Scan for the cell matching the given text and deliver its [X, Y] coordinate at center. 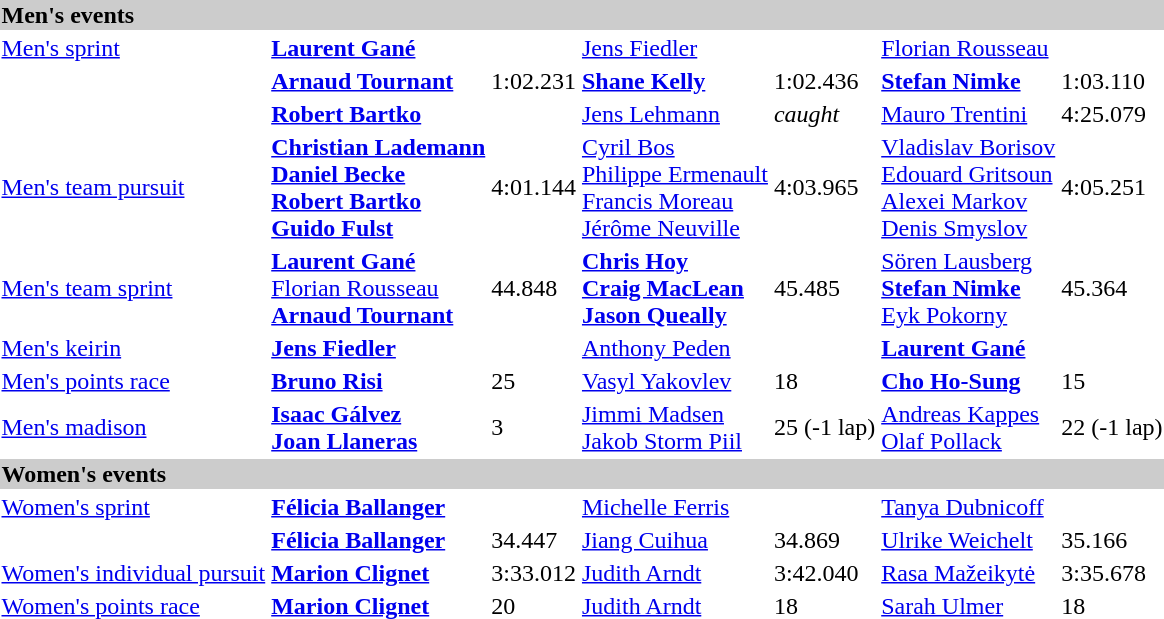
44.848 [534, 288]
Arnaud Tournant [378, 81]
Men's team pursuit [134, 188]
4:05.251 [1112, 188]
Sören LausbergStefan NimkeEyk Pokorny [968, 288]
4:01.144 [534, 188]
3:35.678 [1112, 573]
3 [534, 428]
18 [824, 381]
Women's individual pursuit [134, 573]
Jens Lehmann [674, 114]
45.485 [824, 288]
25 (-1 lap) [824, 428]
1:02.231 [534, 81]
Men's points race [134, 381]
caught [824, 114]
Ulrike Weichelt [968, 540]
1:03.110 [1112, 81]
Jiang Cuihua [674, 540]
Shane Kelly [674, 81]
Judith Arndt [674, 573]
Rasa Mažeikytė [968, 573]
Men's sprint [134, 48]
Vasyl Yakovlev [674, 381]
Anthony Peden [674, 348]
Christian LademannDaniel BeckeRobert BartkoGuido Fulst [378, 188]
Michelle Ferris [674, 507]
Women's events [582, 474]
Cyril BosPhilippe ErmenaultFrancis MoreauJérôme Neuville [674, 188]
Jimmi MadsenJakob Storm Piil [674, 428]
3:42.040 [824, 573]
34.447 [534, 540]
4:25.079 [1112, 114]
25 [534, 381]
Stefan Nimke [968, 81]
Bruno Risi [378, 381]
Andreas KappesOlaf Pollack [968, 428]
Mauro Trentini [968, 114]
Robert Bartko [378, 114]
22 (-1 lap) [1112, 428]
15 [1112, 381]
Men's events [582, 15]
Florian Rousseau [968, 48]
Men's keirin [134, 348]
35.166 [1112, 540]
Vladislav BorisovEdouard GritsounAlexei MarkovDenis Smyslov [968, 188]
Women's sprint [134, 507]
1:02.436 [824, 81]
45.364 [1112, 288]
Isaac GálvezJoan Llaneras [378, 428]
Men's team sprint [134, 288]
4:03.965 [824, 188]
Tanya Dubnicoff [968, 507]
Marion Clignet [378, 573]
3:33.012 [534, 573]
34.869 [824, 540]
Chris HoyCraig MacLeanJason Queally [674, 288]
Cho Ho-Sung [968, 381]
Men's madison [134, 428]
Laurent GanéFlorian RousseauArnaud Tournant [378, 288]
